Capture the cell that displays the provided text and extract its (x, y) central coordinate. 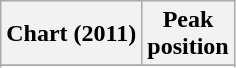
Chart (2011) (72, 34)
Peakposition (188, 34)
